Return the [X, Y] coordinate for the center point of the cell that contains the specified text.  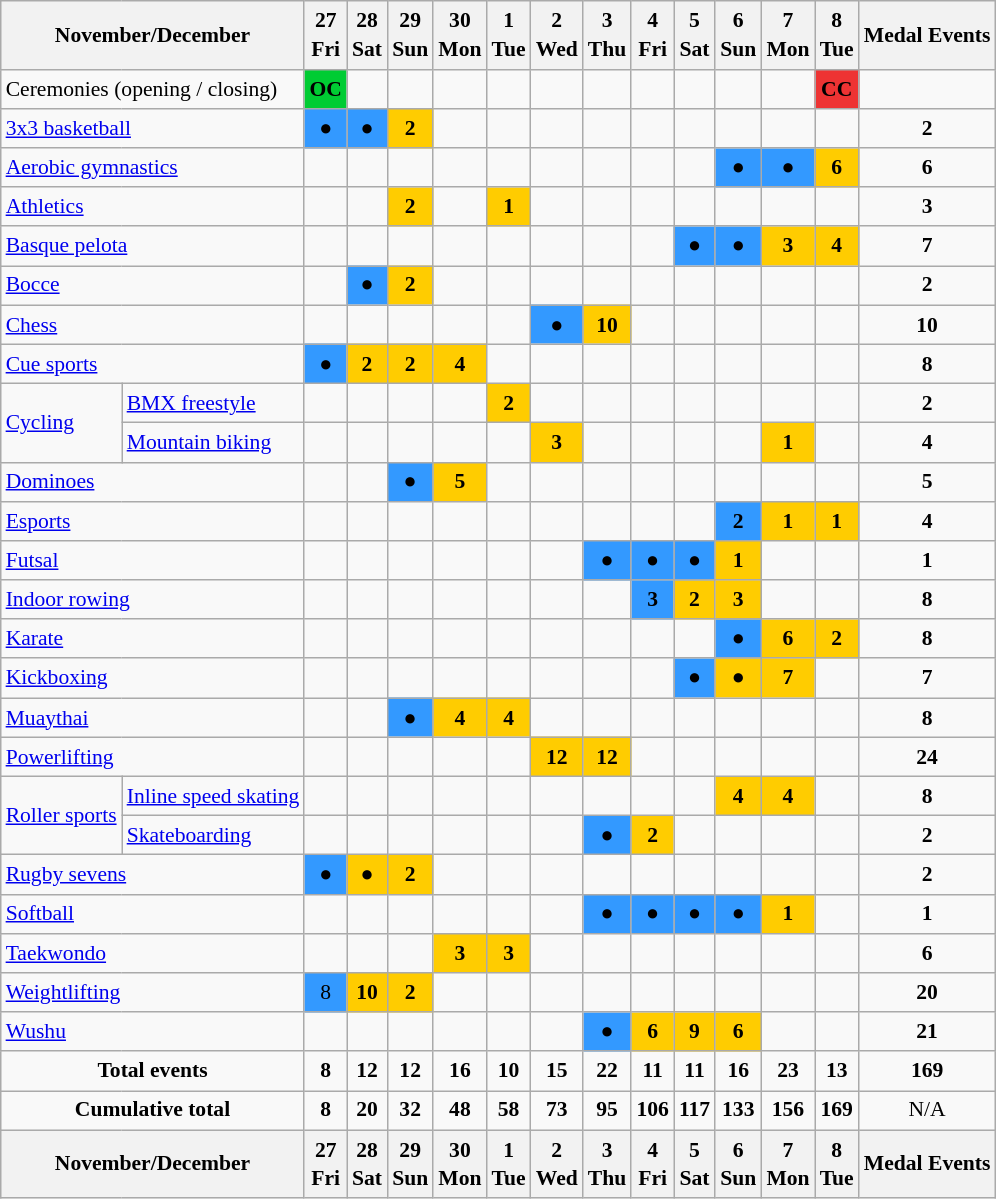
156 [788, 1110]
Esports [153, 520]
Cycling [62, 422]
Weightlifting [153, 992]
9 [694, 1032]
Futsal [153, 560]
24 [928, 756]
Basque pelota [153, 246]
CC [837, 88]
Skateboarding [214, 836]
Inline speed skating [214, 796]
Aerobic gymnastics [153, 168]
48 [460, 1110]
BMX freestyle [214, 402]
13 [837, 1070]
Taekwondo [153, 952]
95 [608, 1110]
Total events [153, 1070]
Powerlifting [153, 756]
Karate [153, 638]
Ceremonies (opening / closing) [153, 88]
23 [788, 1070]
133 [738, 1110]
Bocce [153, 286]
73 [557, 1110]
Cumulative total [153, 1110]
Dominoes [153, 482]
Kickboxing [153, 678]
Chess [153, 324]
Wushu [153, 1032]
Roller sports [62, 816]
Muaythai [153, 718]
N/A [928, 1110]
Mountain biking [214, 442]
117 [694, 1110]
Cue sports [153, 364]
21 [928, 1032]
106 [652, 1110]
Indoor rowing [153, 600]
3x3 basketball [153, 128]
OC [326, 88]
Athletics [153, 206]
32 [410, 1110]
Rugby sevens [153, 874]
22 [608, 1070]
15 [557, 1070]
Softball [153, 914]
58 [509, 1110]
